Return the [x, y] coordinate for the center point of the cell that contains the specified text.  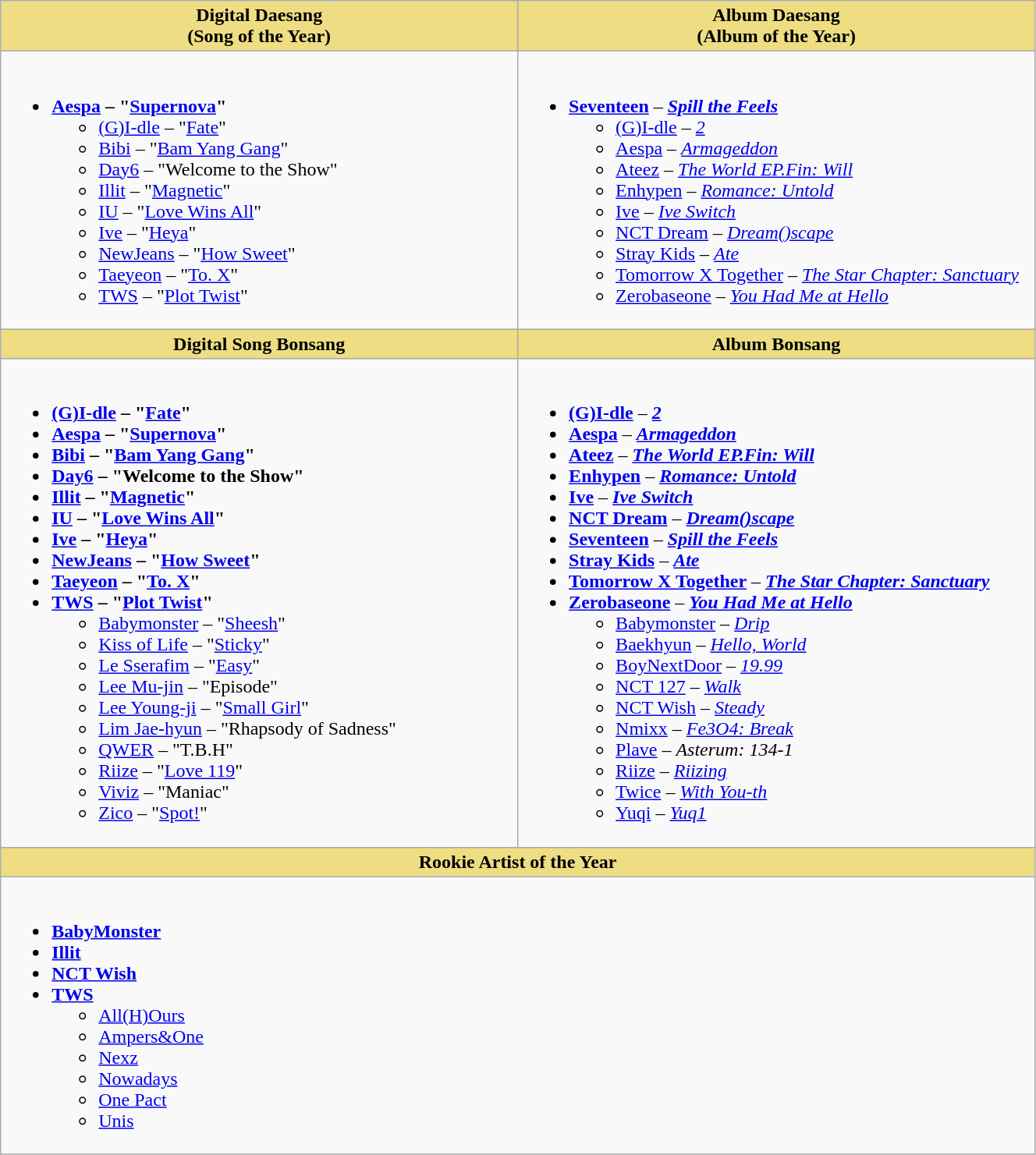
Album Daesang (Album of the Year) [777, 27]
BabyMonsterIllitNCT WishTWSAll(H)OursAmpers&OneNexzNowadaysOne PactUnis [518, 1015]
Rookie Artist of the Year [518, 862]
Digital Song Bonsang [259, 344]
Album Bonsang [777, 344]
Digital Daesang (Song of the Year) [259, 27]
